Determine the [x, y] coordinate at the center of the cell enclosing the given text.  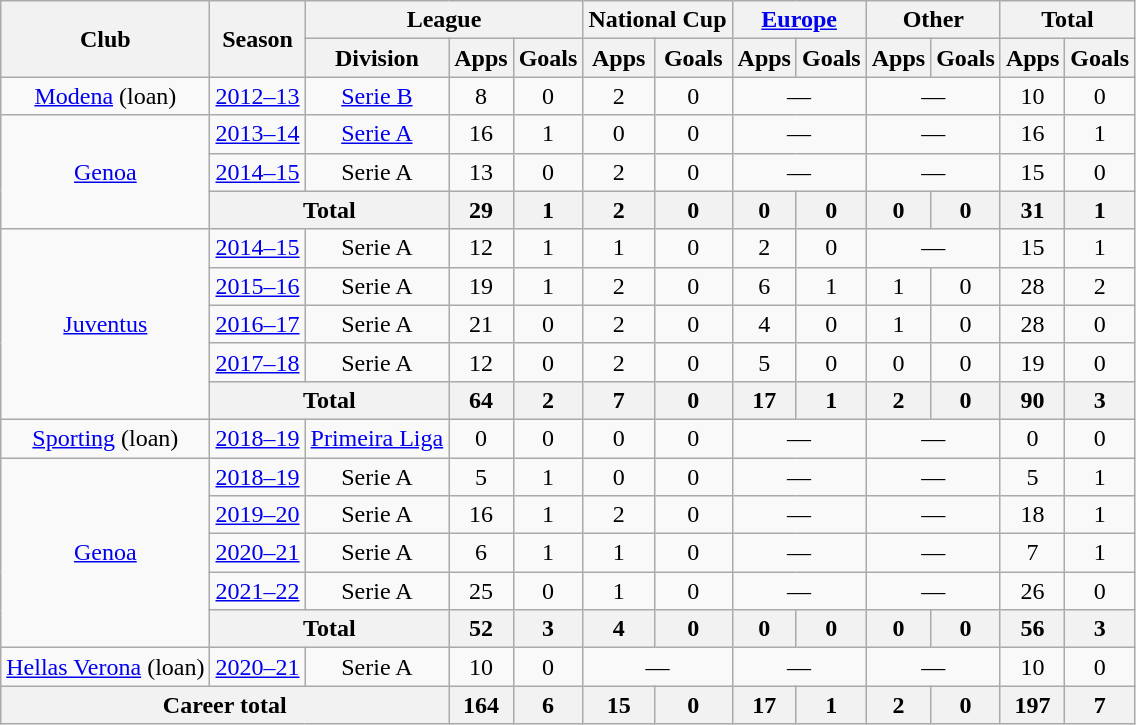
25 [481, 591]
56 [1032, 629]
26 [1032, 591]
52 [481, 629]
National Cup [658, 20]
Hellas Verona (loan) [106, 667]
18 [1032, 515]
8 [481, 96]
2017–18 [258, 362]
21 [481, 324]
2019–20 [258, 515]
Season [258, 39]
2015–16 [258, 286]
2016–17 [258, 324]
164 [481, 705]
Club [106, 39]
64 [481, 400]
Career total [225, 705]
Sporting (loan) [106, 438]
Division [377, 58]
Primeira Liga [377, 438]
Other [933, 20]
2021–22 [258, 591]
90 [1032, 400]
Modena (loan) [106, 96]
Serie B [377, 96]
197 [1032, 705]
2013–14 [258, 134]
31 [1032, 210]
Europe [799, 20]
2012–13 [258, 96]
13 [481, 172]
Juventus [106, 324]
29 [481, 210]
League [444, 20]
